Locate the cell with the specified text and output its [x, y] center coordinate. 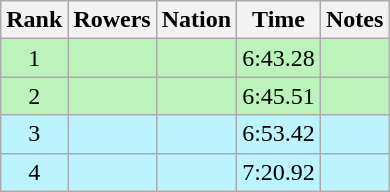
Rank [34, 20]
Notes [354, 20]
6:43.28 [279, 58]
6:53.42 [279, 134]
2 [34, 96]
Nation [196, 20]
Rowers [112, 20]
3 [34, 134]
Time [279, 20]
1 [34, 58]
7:20.92 [279, 172]
6:45.51 [279, 96]
4 [34, 172]
